Pinpoint the cell where the given text exists, returning its [X, Y] midpoint coordinate. 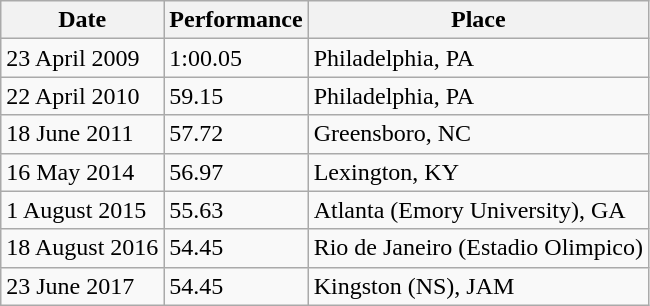
Rio de Janeiro (Estadio Olimpico) [478, 248]
18 June 2011 [82, 134]
Performance [236, 20]
55.63 [236, 210]
Date [82, 20]
18 August 2016 [82, 248]
57.72 [236, 134]
16 May 2014 [82, 172]
Atlanta (Emory University), GA [478, 210]
22 April 2010 [82, 96]
Greensboro, NC [478, 134]
23 April 2009 [82, 58]
Kingston (NS), JAM [478, 286]
Lexington, KY [478, 172]
56.97 [236, 172]
59.15 [236, 96]
23 June 2017 [82, 286]
1 August 2015 [82, 210]
1:00.05 [236, 58]
Place [478, 20]
